Detect which cell encompasses the target text, then output its [X, Y] center coordinate. 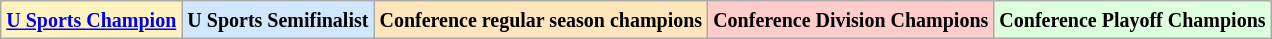
Conference regular season champions [541, 20]
Conference Division Champions [851, 20]
U Sports Semifinalist [278, 20]
Conference Playoff Champions [1132, 20]
U Sports Champion [92, 20]
